Identify which cell holds the provided text, then report its (x, y) central coordinate. 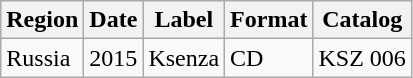
Format (269, 20)
Catalog (362, 20)
CD (269, 58)
Label (184, 20)
Region (42, 20)
Ksenza (184, 58)
KSZ 006 (362, 58)
Russia (42, 58)
2015 (114, 58)
Date (114, 20)
